Extract the (X, Y) coordinate from the center of the cell holding the provided text.  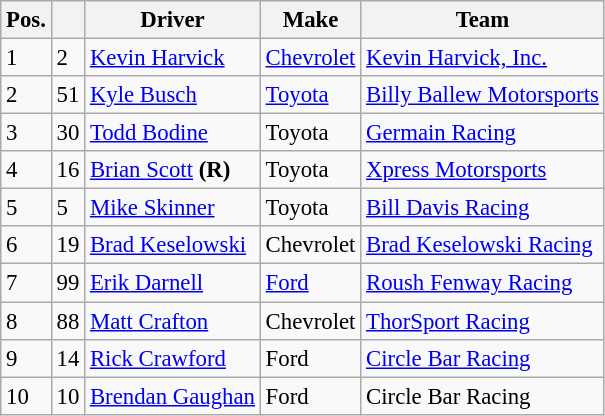
Mike Skinner (173, 208)
Make (310, 20)
Billy Ballew Motorsports (482, 95)
Brad Keselowski Racing (482, 245)
Pos. (26, 20)
Kevin Harvick (173, 58)
Brendan Gaughan (173, 396)
51 (68, 95)
Germain Racing (482, 133)
Kevin Harvick, Inc. (482, 58)
14 (68, 358)
19 (68, 245)
1 (26, 58)
6 (26, 245)
Roush Fenway Racing (482, 283)
16 (68, 170)
9 (26, 358)
Team (482, 20)
Driver (173, 20)
7 (26, 283)
Brad Keselowski (173, 245)
ThorSport Racing (482, 321)
Rick Crawford (173, 358)
Todd Bodine (173, 133)
8 (26, 321)
Brian Scott (R) (173, 170)
Erik Darnell (173, 283)
Matt Crafton (173, 321)
3 (26, 133)
4 (26, 170)
30 (68, 133)
Bill Davis Racing (482, 208)
Xpress Motorsports (482, 170)
Kyle Busch (173, 95)
99 (68, 283)
88 (68, 321)
